Pinpoint the cell where the given text exists, returning its [x, y] midpoint coordinate. 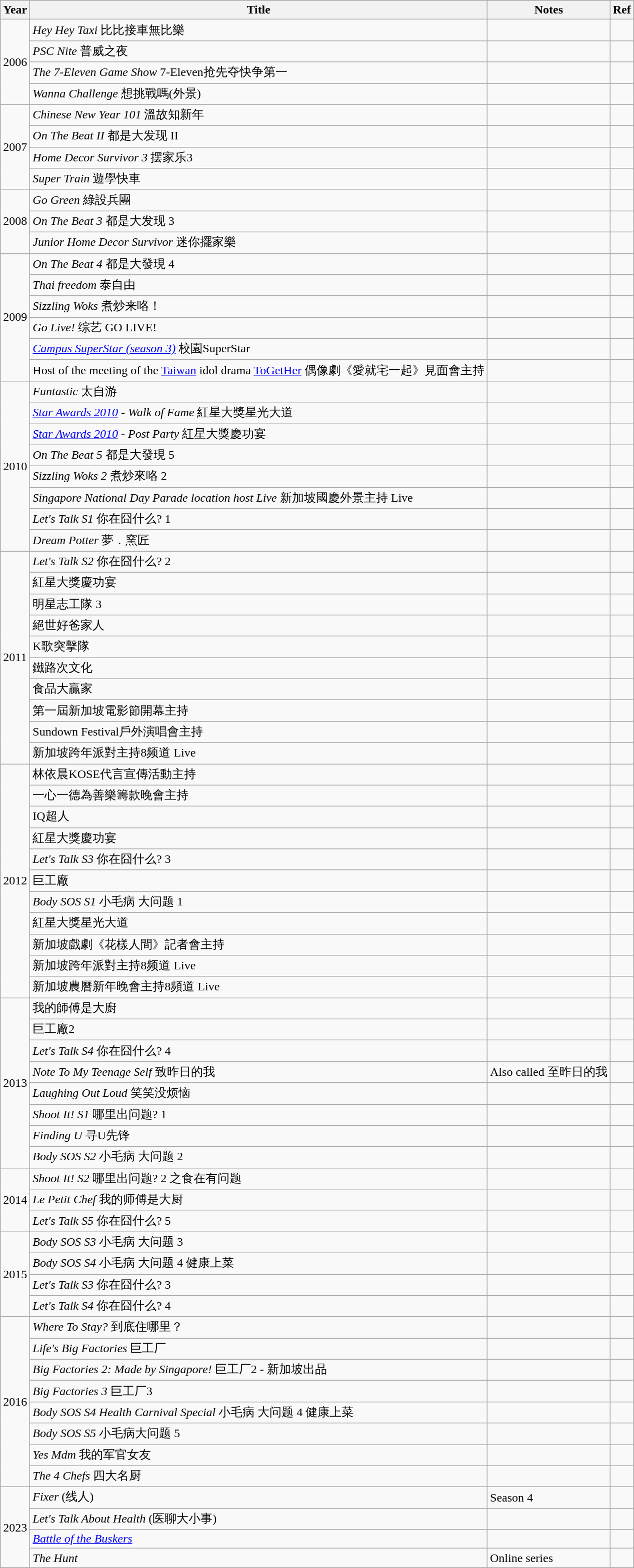
Junior Home Decor Survivor 迷你擺家樂 [259, 243]
On The Beat 5 都是大發現 5 [259, 456]
Home Decor Survivor 3 摆家乐3 [259, 158]
Body SOS S1 小毛病 大问题 1 [259, 902]
Campus SuperStar (season 3) 校園SuperStar [259, 349]
巨工廠2 [259, 1029]
2007 [15, 147]
Star Awards 2010 - Post Party 紅星大獎慶功宴 [259, 435]
Let's Talk S5 你在囧什么? 5 [259, 1221]
On The Beat II 都是大发现 II [259, 137]
Battle of the Buskers [259, 1539]
On The Beat 4 都是大發現 4 [259, 264]
Let's Talk S2 你在囧什么? 2 [259, 562]
Also called 至昨日的我 [549, 1072]
Yes Mdm 我的军官女友 [259, 1455]
Star Awards 2010 - Walk of Fame 紅星大獎星光大道 [259, 413]
On The Beat 3 都是大发现 3 [259, 222]
Shoot It! S1 哪里出问题? 1 [259, 1115]
Note To My Teenage Self 致昨日的我 [259, 1072]
Wanna Challenge 想挑戰嗎(外景) [259, 94]
Laughing Out Loud 笑笑没烦恼 [259, 1093]
Let's Talk S1 你在囧什么? 1 [259, 520]
Big Factories 2: Made by Singapore! 巨工厂2 - 新加坡出品 [259, 1370]
IQ超人 [259, 817]
林依晨KOSE代言宣傳活動主持 [259, 775]
2006 [15, 62]
The 4 Chefs 四大名厨 [259, 1476]
2008 [15, 221]
2009 [15, 317]
2014 [15, 1200]
2011 [15, 658]
明星志工隊 3 [259, 605]
Sizzling Woks 2 煮炒來咯 2 [259, 477]
Host of the meeting of the Taiwan idol drama ToGetHer 偶像劇《愛就宅一起》見面會主持 [259, 371]
Le Petit Chef 我的师傅是大厨 [259, 1200]
Hey Hey Taxi 比比接車無比樂 [259, 30]
Big Factories 3 巨工厂3 [259, 1391]
2016 [15, 1402]
Ref [622, 10]
新加坡農曆新年晚會主持8頻道 Live [259, 987]
Let's Talk About Health (医聊大小事) [259, 1519]
紅星大獎星光大道 [259, 923]
鐵路次文化 [259, 669]
Year [15, 10]
Online series [549, 1558]
Go Live! 综艺 GO LIVE! [259, 328]
Dream Potter 夢．窯匠 [259, 541]
Super Train 遊學快車 [259, 179]
Notes [549, 10]
Sizzling Woks 煮炒来咯！ [259, 307]
2013 [15, 1083]
2015 [15, 1274]
The Hunt [259, 1558]
我的師傅是大廚 [259, 1008]
2010 [15, 466]
K歌突擊隊 [259, 647]
Thai freedom 泰自由 [259, 286]
2023 [15, 1527]
Go Green 綠設兵團 [259, 200]
第一屆新加坡電影節開幕主持 [259, 711]
Season 4 [549, 1498]
Life's Big Factories 巨工厂 [259, 1349]
Body SOS S5 小毛病大问题 5 [259, 1434]
Body SOS S4 小毛病 大问题 4 健康上菜 [259, 1263]
Chinese New Year 101 溫故知新年 [259, 115]
PSC Nite 普威之夜 [259, 51]
The 7-Eleven Game Show 7-Eleven抢先夺快争第一 [259, 73]
Sundown Festival戶外演唱會主持 [259, 732]
2012 [15, 880]
新加坡戲劇《花樣人間》記者會主持 [259, 944]
一心一德為善樂籌款晚會主持 [259, 795]
Body SOS S2 小毛病 大问题 2 [259, 1157]
Title [259, 10]
Singapore National Day Parade location host Live 新加坡國慶外景主持 Live [259, 498]
巨工廠 [259, 880]
Body SOS S4 Health Carnival Special 小毛病 大问题 4 健康上菜 [259, 1412]
Fixer (线人) [259, 1498]
Where To Stay? 到底住哪里？ [259, 1327]
Finding U 寻U先锋 [259, 1136]
Shoot It! S2 哪里出问题? 2 之食在有问题 [259, 1178]
食品大贏家 [259, 690]
絕世好爸家人 [259, 626]
Body SOS S3 小毛病 大问题 3 [259, 1242]
Funtastic 太自游 [259, 392]
